Extract the [x, y] coordinate from the center of the cell holding the provided text.  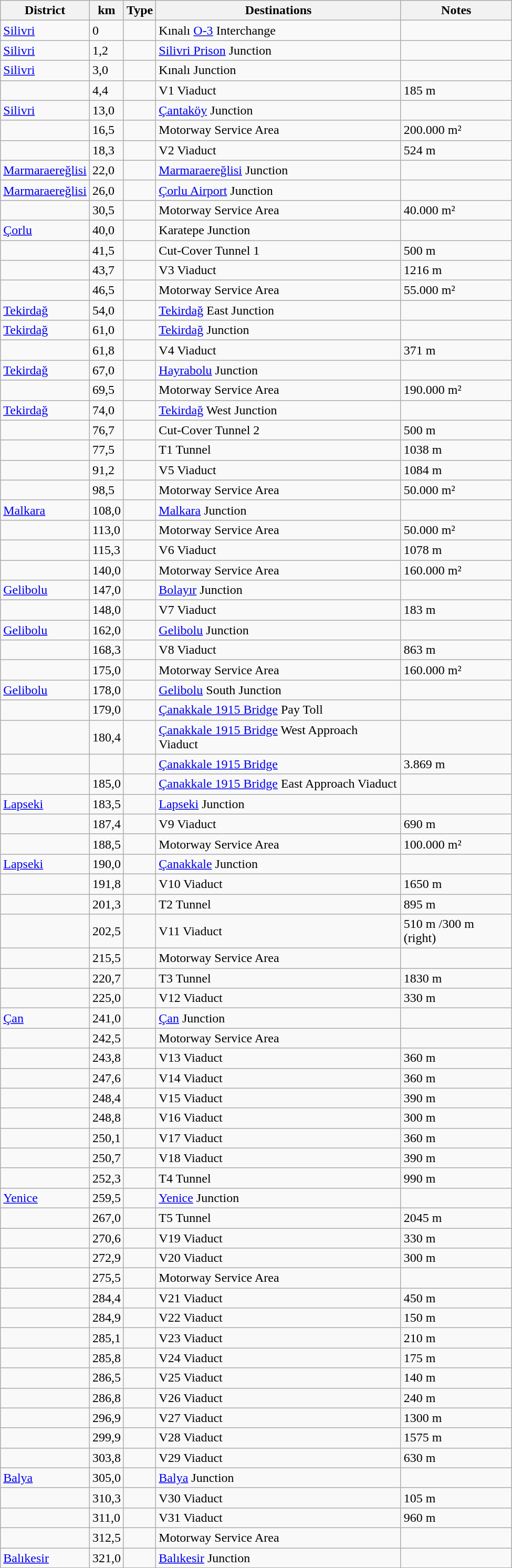
55.000 m² [456, 290]
V23 Viaduct [278, 1338]
76,7 [106, 430]
1830 m [456, 978]
41,5 [106, 250]
267,0 [106, 1218]
Cut-Cover Tunnel 1 [278, 250]
270,6 [106, 1238]
191,8 [106, 884]
1084 m [456, 470]
Yenice [45, 1198]
3,0 [106, 70]
247,6 [106, 1078]
74,0 [106, 410]
V16 Viaduct [278, 1118]
108,0 [106, 510]
225,0 [106, 998]
Balya Junction [278, 1478]
Kınalı O-3 Interchange [278, 30]
61,0 [106, 330]
Tekirdağ Junction [278, 330]
242,5 [106, 1038]
Lapseki Junction [278, 804]
Çantaköy Junction [278, 110]
863 m [456, 650]
30,5 [106, 210]
202,5 [106, 932]
V7 Viaduct [278, 610]
43,7 [106, 270]
Çanakkale 1915 Bridge [278, 764]
Bolayır Junction [278, 590]
Gelibolu Junction [278, 630]
T5 Tunnel [278, 1218]
240 m [456, 1398]
510 m /300 m (right) [456, 932]
200.000 m² [456, 130]
98,5 [106, 490]
Çanakkale 1915 Bridge Pay Toll [278, 710]
113,0 [106, 530]
1216 m [456, 270]
V6 Viaduct [278, 550]
54,0 [106, 310]
115,3 [106, 550]
250,7 [106, 1158]
Tekirdağ West Junction [278, 410]
305,0 [106, 1478]
312,5 [106, 1538]
16,5 [106, 130]
V28 Viaduct [278, 1438]
22,0 [106, 170]
147,0 [106, 590]
371 m [456, 350]
285,8 [106, 1358]
175,0 [106, 670]
V20 Viaduct [278, 1258]
Çanakkale 1915 Bridge East Approach Viaduct [278, 784]
960 m [456, 1518]
V14 Viaduct [278, 1078]
District [45, 11]
V8 Viaduct [278, 650]
187,4 [106, 824]
259,5 [106, 1198]
215,5 [106, 958]
V9 Viaduct [278, 824]
Notes [456, 11]
272,9 [106, 1258]
178,0 [106, 690]
990 m [456, 1178]
1038 m [456, 450]
321,0 [106, 1558]
450 m [456, 1298]
V10 Viaduct [278, 884]
275,5 [106, 1278]
252,3 [106, 1178]
311,0 [106, 1518]
V17 Viaduct [278, 1138]
26,0 [106, 190]
T1 Tunnel [278, 450]
188,5 [106, 844]
91,2 [106, 470]
V21 Viaduct [278, 1298]
140 m [456, 1378]
Marmaraereğlisi Junction [278, 170]
162,0 [106, 630]
1300 m [456, 1418]
Type [140, 11]
248,8 [106, 1118]
V1 Viaduct [278, 90]
T2 Tunnel [278, 904]
V29 Viaduct [278, 1458]
Gelibolu South Junction [278, 690]
Malkara Junction [278, 510]
Malkara [45, 510]
285,1 [106, 1338]
299,9 [106, 1438]
1575 m [456, 1438]
77,5 [106, 450]
180,4 [106, 737]
310,3 [106, 1498]
201,3 [106, 904]
140,0 [106, 570]
Hayrabolu Junction [278, 370]
185,0 [106, 784]
67,0 [106, 370]
0 [106, 30]
Balıkesir [45, 1558]
V12 Viaduct [278, 998]
Cut-Cover Tunnel 2 [278, 430]
1,2 [106, 50]
248,4 [106, 1098]
V2 Viaduct [278, 150]
V31 Viaduct [278, 1518]
175 m [456, 1358]
Silivri Prison Junction [278, 50]
150 m [456, 1318]
69,5 [106, 390]
V11 Viaduct [278, 932]
Çorlu Airport Junction [278, 190]
168,3 [106, 650]
190.000 m² [456, 390]
210 m [456, 1338]
895 m [456, 904]
V15 Viaduct [278, 1098]
61,8 [106, 350]
Kınalı Junction [278, 70]
T4 Tunnel [278, 1178]
V27 Viaduct [278, 1418]
Tekirdağ East Junction [278, 310]
T3 Tunnel [278, 978]
1078 m [456, 550]
220,7 [106, 978]
V22 Viaduct [278, 1318]
V13 Viaduct [278, 1058]
4,4 [106, 90]
40.000 m² [456, 210]
V26 Viaduct [278, 1398]
Balya [45, 1478]
Destinations [278, 11]
V25 Viaduct [278, 1378]
Balıkesir Junction [278, 1558]
V30 Viaduct [278, 1498]
Karatepe Junction [278, 230]
286,8 [106, 1398]
V19 Viaduct [278, 1238]
190,0 [106, 864]
286,5 [106, 1378]
18,3 [106, 150]
Çorlu [45, 230]
690 m [456, 824]
2045 m [456, 1218]
179,0 [106, 710]
185 m [456, 90]
100.000 m² [456, 844]
243,8 [106, 1058]
Yenice Junction [278, 1198]
241,0 [106, 1018]
Çan [45, 1018]
km [106, 11]
250,1 [106, 1138]
Çan Junction [278, 1018]
Çanakkale 1915 Bridge West Approach Viaduct [278, 737]
1650 m [456, 884]
284,4 [106, 1298]
V24 Viaduct [278, 1358]
V18 Viaduct [278, 1158]
524 m [456, 150]
303,8 [106, 1458]
630 m [456, 1458]
296,9 [106, 1418]
183 m [456, 610]
105 m [456, 1498]
V3 Viaduct [278, 270]
V4 Viaduct [278, 350]
40,0 [106, 230]
3.869 m [456, 764]
148,0 [106, 610]
46,5 [106, 290]
284,9 [106, 1318]
Çanakkale Junction [278, 864]
13,0 [106, 110]
V5 Viaduct [278, 470]
183,5 [106, 804]
